Capture the cell that displays the provided text and extract its [X, Y] central coordinate. 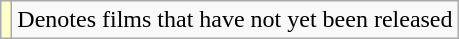
Denotes films that have not yet been released [235, 20]
